Pinpoint the cell where the given text exists, returning its [x, y] midpoint coordinate. 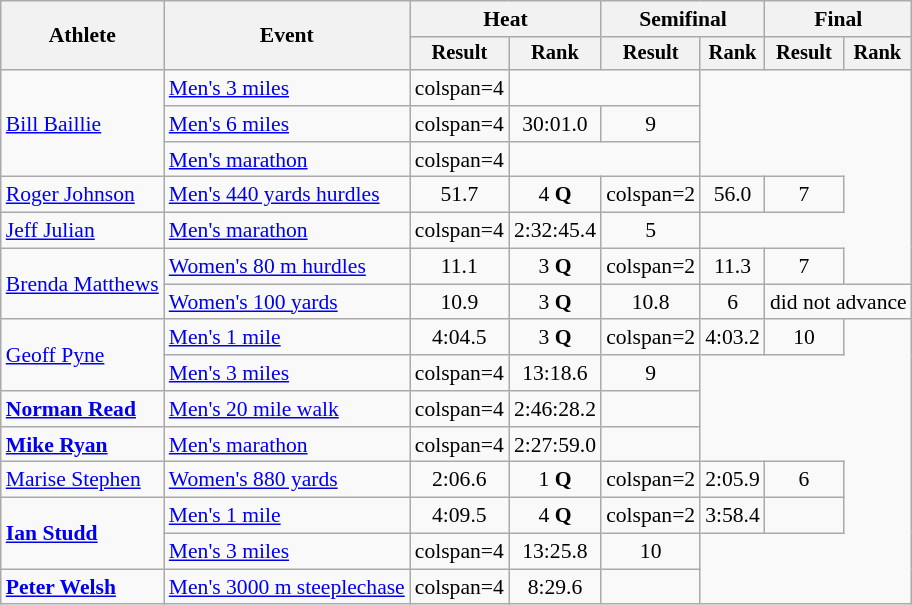
Final [838, 19]
2:05.9 [732, 480]
2:27:59.0 [555, 445]
Ian Studd [82, 534]
Men's 6 miles [287, 124]
Men's 3000 m steeplechase [287, 587]
51.7 [460, 195]
2:06.6 [460, 480]
Roger Johnson [82, 195]
Norman Read [82, 409]
13:18.6 [555, 373]
10.9 [460, 302]
Peter Welsh [82, 587]
Men's 440 yards hurdles [287, 195]
2:46:28.2 [555, 409]
did not advance [838, 302]
11.3 [732, 267]
Men's 20 mile walk [287, 409]
Event [287, 36]
Women's 80 m hurdles [287, 267]
Semifinal [683, 19]
Jeff Julian [82, 231]
Athlete [82, 36]
4:09.5 [460, 516]
13:25.8 [555, 552]
Women's 100 yards [287, 302]
Brenda Matthews [82, 284]
8:29.6 [555, 587]
5 [650, 231]
11.1 [460, 267]
Women's 880 yards [287, 480]
2:32:45.4 [555, 231]
30:01.0 [555, 124]
Bill Baillie [82, 124]
Geoff Pyne [82, 356]
Marise Stephen [82, 480]
3:58.4 [732, 516]
56.0 [732, 195]
Heat [506, 19]
1 Q [555, 480]
Mike Ryan [82, 445]
10.8 [650, 302]
4:03.2 [732, 338]
4:04.5 [460, 338]
